Extract the [x, y] coordinate from the center of the cell holding the provided text.  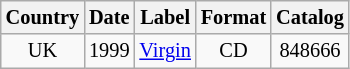
UK [42, 51]
Virgin [164, 51]
Date [109, 17]
Label [164, 17]
1999 [109, 51]
CD [234, 51]
Catalog [310, 17]
848666 [310, 51]
Country [42, 17]
Format [234, 17]
